From the cell containing the given text, extract its center point as [X, Y] coordinate. 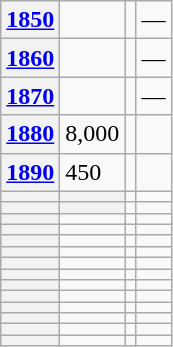
1890 [30, 172]
1860 [30, 58]
1870 [30, 96]
8,000 [92, 134]
450 [92, 172]
1850 [30, 20]
1880 [30, 134]
